Scan for the cell matching the given text and deliver its (X, Y) coordinate at center. 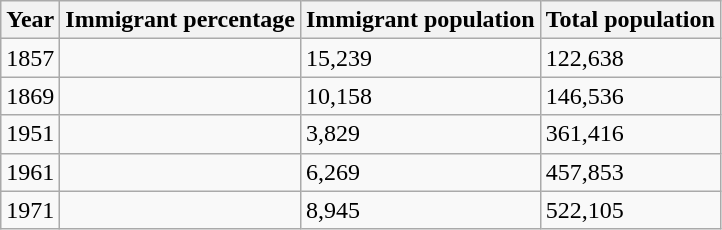
Immigrant percentage (180, 20)
15,239 (420, 58)
Immigrant population (420, 20)
122,638 (630, 58)
1951 (30, 134)
522,105 (630, 210)
1961 (30, 172)
1971 (30, 210)
10,158 (420, 96)
1857 (30, 58)
1869 (30, 96)
8,945 (420, 210)
Year (30, 20)
Total population (630, 20)
457,853 (630, 172)
3,829 (420, 134)
6,269 (420, 172)
361,416 (630, 134)
146,536 (630, 96)
